Return the [x, y] coordinate for the center point of the cell that contains the specified text.  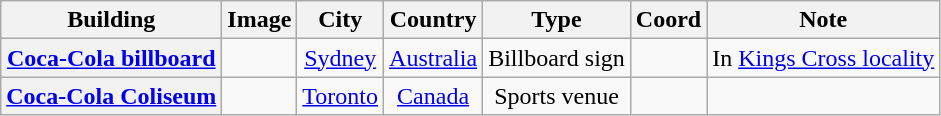
City [340, 20]
In Kings Cross locality [824, 58]
Sports venue [557, 96]
Coord [668, 20]
Type [557, 20]
Sydney [340, 58]
Coca-Cola Coliseum [112, 96]
Image [260, 20]
Coca-Cola billboard [112, 58]
Billboard sign [557, 58]
Country [434, 20]
Australia [434, 58]
Building [112, 20]
Note [824, 20]
Toronto [340, 96]
Canada [434, 96]
